Capture the cell that displays the provided text and extract its [x, y] central coordinate. 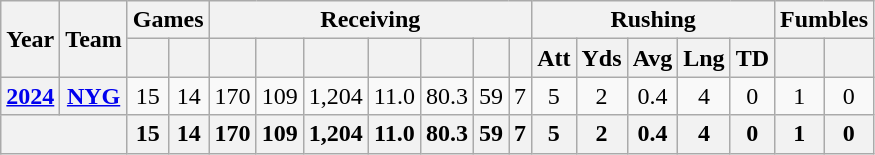
Receiving [370, 20]
Team [94, 39]
2024 [30, 96]
Fumbles [824, 20]
Att [554, 58]
Year [30, 39]
TD [752, 58]
Lng [704, 58]
Games [168, 20]
Rushing [654, 20]
Yds [602, 58]
NYG [94, 96]
Avg [652, 58]
